Extract the [x, y] coordinate from the center of the cell holding the provided text.  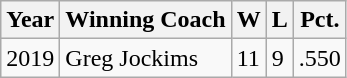
Year [30, 20]
.550 [320, 58]
Pct. [320, 20]
L [280, 20]
2019 [30, 58]
Greg Jockims [146, 58]
9 [280, 58]
Winning Coach [146, 20]
W [248, 20]
11 [248, 58]
